Find where the given text appears and provide that cell's center as [x, y] coordinate. 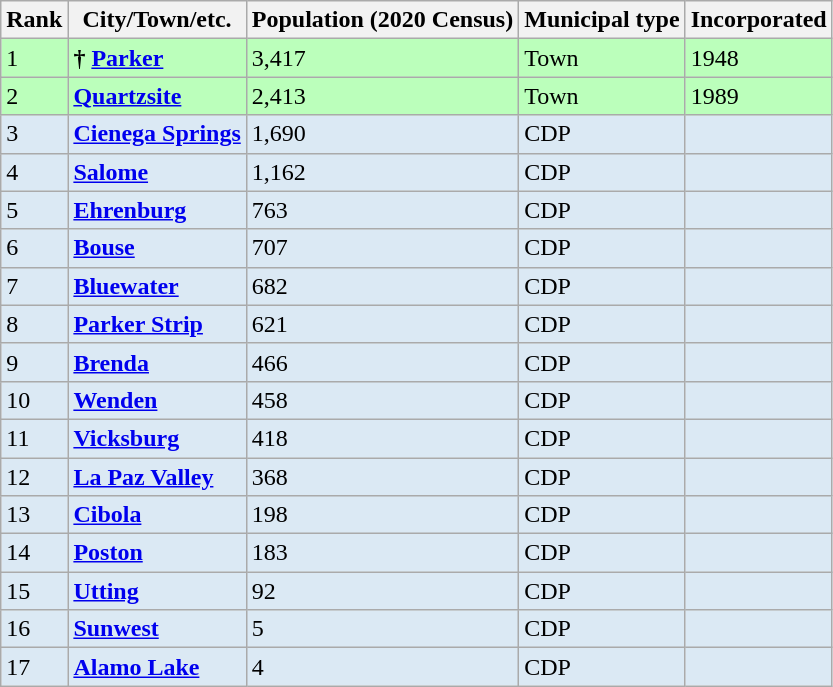
2,413 [382, 96]
Vicksburg [157, 438]
6 [34, 248]
16 [34, 629]
Parker Strip [157, 324]
1989 [758, 96]
13 [34, 515]
682 [382, 286]
2 [34, 96]
Ehrenburg [157, 210]
Cibola [157, 515]
Population (2020 Census) [382, 20]
458 [382, 400]
1,690 [382, 134]
1 [34, 58]
198 [382, 515]
Salome [157, 172]
Alamo Lake [157, 667]
368 [382, 477]
3 [34, 134]
Wenden [157, 400]
11 [34, 438]
183 [382, 553]
12 [34, 477]
Municipal type [602, 20]
10 [34, 400]
7 [34, 286]
418 [382, 438]
Bluewater [157, 286]
Poston [157, 553]
1948 [758, 58]
9 [34, 362]
621 [382, 324]
15 [34, 591]
Quartzsite [157, 96]
Incorporated [758, 20]
Utting [157, 591]
La Paz Valley [157, 477]
Cienega Springs [157, 134]
Sunwest [157, 629]
763 [382, 210]
466 [382, 362]
17 [34, 667]
Bouse [157, 248]
8 [34, 324]
3,417 [382, 58]
14 [34, 553]
707 [382, 248]
92 [382, 591]
Brenda [157, 362]
1,162 [382, 172]
Rank [34, 20]
† Parker [157, 58]
City/Town/etc. [157, 20]
